Return the (X, Y) coordinate for the center point of the cell that contains the specified text.  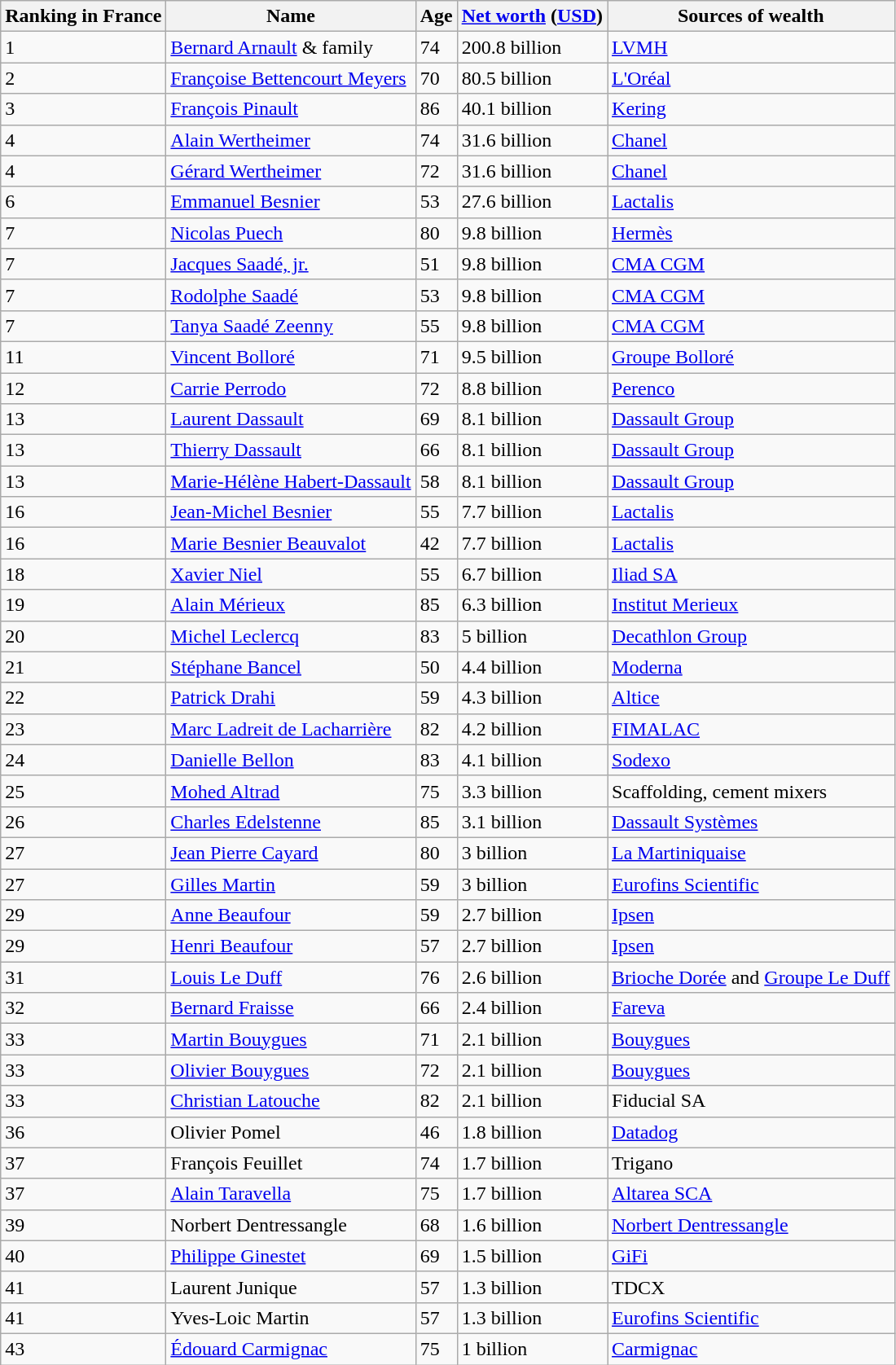
Groupe Bolloré (751, 357)
21 (83, 667)
25 (83, 791)
Dassault Systèmes (751, 822)
Fareva (751, 1008)
TDCX (751, 1287)
9.5 billion (532, 357)
3 (83, 109)
3.3 billion (532, 791)
Jean-Michel Besnier (291, 512)
42 (437, 543)
Emmanuel Besnier (291, 202)
32 (83, 1008)
Anne Beaufour (291, 915)
20 (83, 636)
Mohed Altrad (291, 791)
50 (437, 667)
1.6 billion (532, 1225)
Age (437, 16)
Trigano (751, 1163)
80.5 billion (532, 78)
31 (83, 977)
19 (83, 605)
Altice (751, 698)
Sodexo (751, 760)
Nicolas Puech (291, 233)
26 (83, 822)
Jean Pierre Cayard (291, 853)
27.6 billion (532, 202)
2.4 billion (532, 1008)
Olivier Pomel (291, 1132)
76 (437, 977)
Hermès (751, 233)
5 billion (532, 636)
Carmignac (751, 1349)
86 (437, 109)
Marie Besnier Beauvalot (291, 543)
4.4 billion (532, 667)
1 billion (532, 1349)
Name (291, 16)
Tanya Saadé Zeenny (291, 326)
6.3 billion (532, 605)
4.1 billion (532, 760)
François Pinault (291, 109)
68 (437, 1225)
Rodolphe Saadé (291, 295)
1.8 billion (532, 1132)
70 (437, 78)
Henri Beaufour (291, 946)
40.1 billion (532, 109)
Perenco (751, 388)
Net worth (USD) (532, 16)
Philippe Ginestet (291, 1256)
1 (83, 47)
GiFi (751, 1256)
12 (83, 388)
Laurent Dassault (291, 419)
Alain Taravella (291, 1194)
Stéphane Bancel (291, 667)
Kering (751, 109)
40 (83, 1256)
Thierry Dassault (291, 450)
23 (83, 729)
Marie-Hélène Habert-Dassault (291, 481)
3.1 billion (532, 822)
43 (83, 1349)
Gilles Martin (291, 884)
1.5 billion (532, 1256)
François Feuillet (291, 1163)
Xavier Niel (291, 574)
Vincent Bolloré (291, 357)
4.2 billion (532, 729)
Brioche Dorée and Groupe Le Duff (751, 977)
L'Oréal (751, 78)
58 (437, 481)
6.7 billion (532, 574)
4.3 billion (532, 698)
51 (437, 264)
200.8 billion (532, 47)
Marc Ladreit de Lacharrière (291, 729)
Édouard Carmignac (291, 1349)
Datadog (751, 1132)
Olivier Bouygues (291, 1070)
Bernard Arnault & family (291, 47)
Charles Edelstenne (291, 822)
Ranking in France (83, 16)
LVMH (751, 47)
18 (83, 574)
Alain Mérieux (291, 605)
Iliad SA (751, 574)
Sources of wealth (751, 16)
Gérard Wertheimer (291, 171)
La Martiniquaise (751, 853)
6 (83, 202)
39 (83, 1225)
Michel Leclercq (291, 636)
Alain Wertheimer (291, 140)
Altarea SCA (751, 1194)
Louis Le Duff (291, 977)
Carrie Perrodo (291, 388)
Decathlon Group (751, 636)
Moderna (751, 667)
2.6 billion (532, 977)
24 (83, 760)
Institut Merieux (751, 605)
Danielle Bellon (291, 760)
Laurent Junique (291, 1287)
Scaffolding, cement mixers (751, 791)
22 (83, 698)
FIMALAC (751, 729)
Fiducial SA (751, 1101)
Jacques Saadé, jr. (291, 264)
Christian Latouche (291, 1101)
8.8 billion (532, 388)
11 (83, 357)
46 (437, 1132)
36 (83, 1132)
2 (83, 78)
Patrick Drahi (291, 698)
Yves-Loic Martin (291, 1318)
Françoise Bettencourt Meyers (291, 78)
Bernard Fraisse (291, 1008)
Martin Bouygues (291, 1039)
